From the cell containing the given text, extract its center point as (X, Y) coordinate. 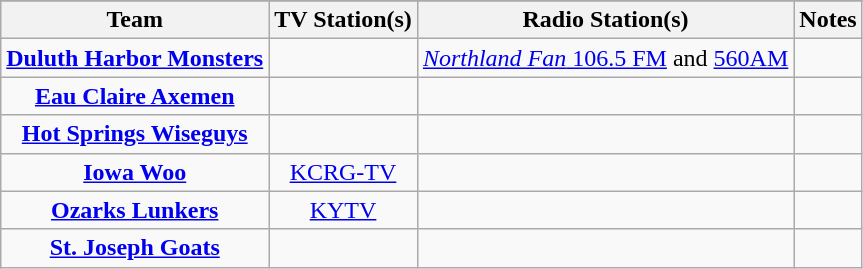
Iowa Woo (135, 172)
Northland Fan 106.5 FM and 560AM (605, 58)
Eau Claire Axemen (135, 96)
Ozarks Lunkers (135, 210)
Hot Springs Wiseguys (135, 134)
TV Station(s) (344, 20)
KCRG-TV (344, 172)
St. Joseph Goats (135, 248)
Radio Station(s) (605, 20)
Notes (828, 20)
KYTV (344, 210)
Duluth Harbor Monsters (135, 58)
Team (135, 20)
